Extract the (x, y) coordinate from the center of the cell holding the provided text.  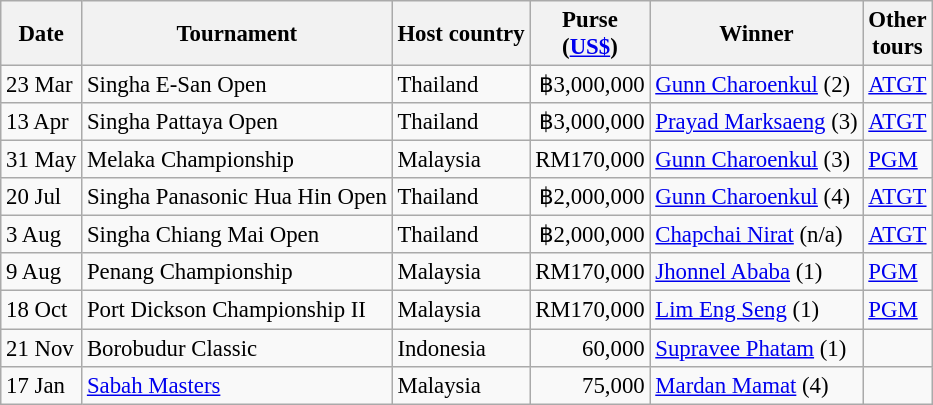
Gunn Charoenkul (4) (756, 197)
Singha Chiang Mai Open (237, 235)
Supravee Phatam (1) (756, 348)
Date (42, 34)
Tournament (237, 34)
Mardan Mamat (4) (756, 385)
3 Aug (42, 235)
31 May (42, 160)
Penang Championship (237, 273)
Singha E-San Open (237, 85)
Port Dickson Championship II (237, 310)
75,000 (590, 385)
Host country (461, 34)
Chapchai Nirat (n/a) (756, 235)
Singha Pattaya Open (237, 122)
Prayad Marksaeng (3) (756, 122)
Gunn Charoenkul (3) (756, 160)
60,000 (590, 348)
Gunn Charoenkul (2) (756, 85)
Purse(US$) (590, 34)
Lim Eng Seng (1) (756, 310)
Othertours (898, 34)
9 Aug (42, 273)
21 Nov (42, 348)
23 Mar (42, 85)
13 Apr (42, 122)
20 Jul (42, 197)
Winner (756, 34)
18 Oct (42, 310)
Indonesia (461, 348)
Borobudur Classic (237, 348)
Melaka Championship (237, 160)
17 Jan (42, 385)
Singha Panasonic Hua Hin Open (237, 197)
Sabah Masters (237, 385)
Jhonnel Ababa (1) (756, 273)
